Return [x, y] of the center of cell containing provided text 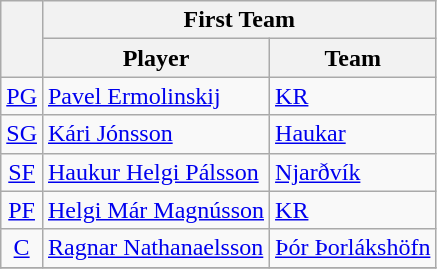
PG [22, 96]
First Team [238, 20]
PF [22, 210]
Team [353, 58]
Njarðvík [353, 172]
SG [22, 134]
Haukur Helgi Pálsson [156, 172]
Pavel Ermolinskij [156, 96]
Kári Jónsson [156, 134]
Player [156, 58]
Helgi Már Magnússon [156, 210]
SF [22, 172]
Þór Þorlákshöfn [353, 248]
Haukar [353, 134]
Ragnar Nathanaelsson [156, 248]
C [22, 248]
